Detect which cell encompasses the target text, then output its [X, Y] center coordinate. 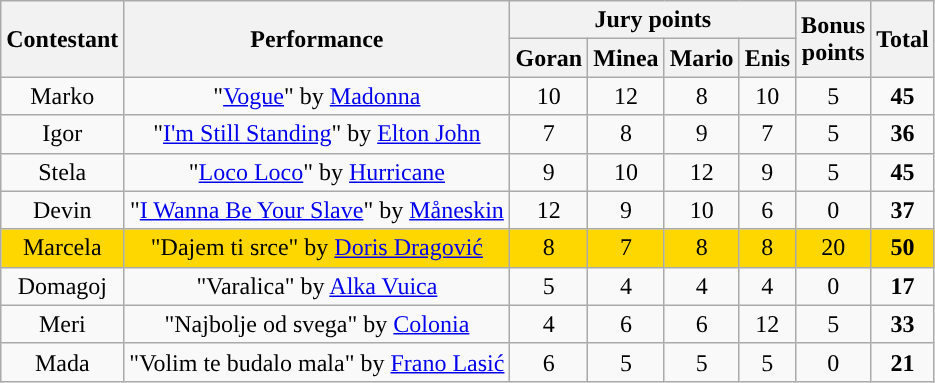
Total [903, 39]
"Najbolje od svega" by Colonia [317, 324]
Devin [62, 210]
Enis [767, 58]
Contestant [62, 39]
Marcela [62, 248]
"Dajem ti srce" by Doris Dragović [317, 248]
"I Wanna Be Your Slave" by Måneskin [317, 210]
Mario [702, 58]
36 [903, 134]
"Loco Loco" by Hurricane [317, 172]
Jury points [653, 20]
Domagoj [62, 286]
Igor [62, 134]
37 [903, 210]
Bonuspoints [834, 39]
20 [834, 248]
21 [903, 362]
50 [903, 248]
"Vogue" by Madonna [317, 96]
Meri [62, 324]
"I'm Still Standing" by Elton John [317, 134]
Mada [62, 362]
Marko [62, 96]
Stela [62, 172]
33 [903, 324]
"Volim te budalo mala" by Frano Lasić [317, 362]
Minea [626, 58]
Goran [549, 58]
17 [903, 286]
Performance [317, 39]
"Varalica" by Alka Vuica [317, 286]
